Locate the cell with the specified text and output its (x, y) center coordinate. 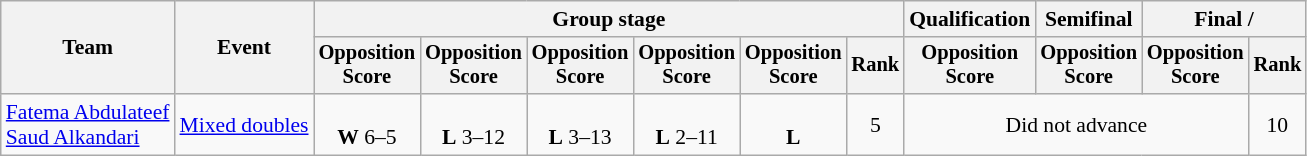
Team (88, 48)
Semifinal (1088, 19)
Final / (1224, 19)
L (794, 124)
Group stage (610, 19)
Fatema AbdulateefSaud Alkandari (88, 124)
W 6–5 (368, 124)
Event (244, 48)
Qualification (970, 19)
10 (1278, 124)
L 3–13 (580, 124)
5 (876, 124)
Mixed doubles (244, 124)
Did not advance (1076, 124)
L 2–11 (686, 124)
L 3–12 (474, 124)
